Capture the cell that displays the provided text and extract its (X, Y) central coordinate. 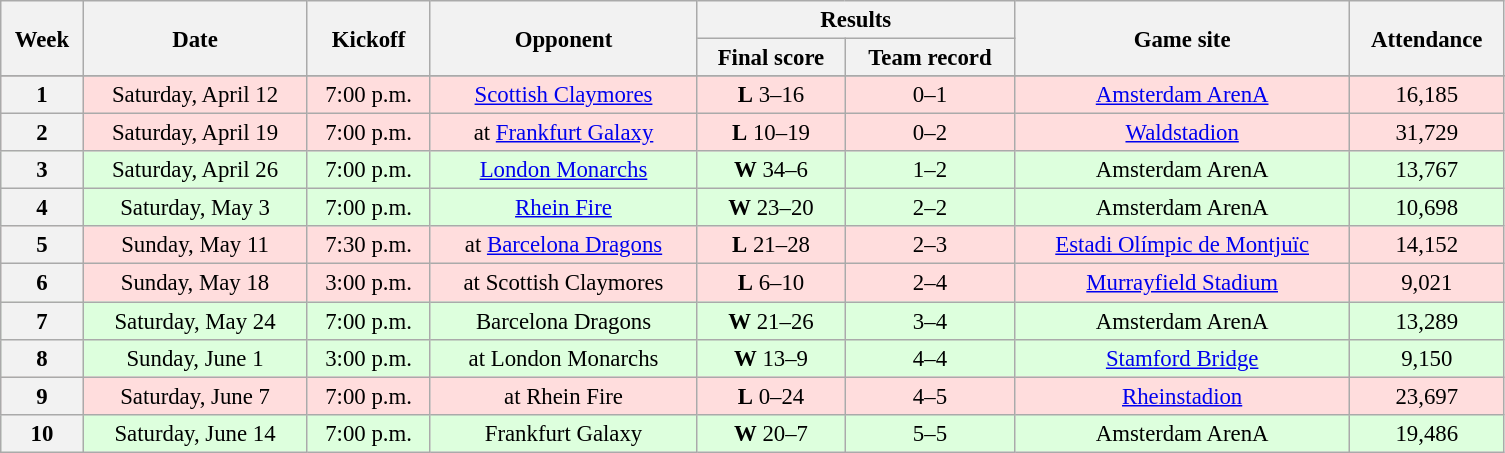
Date (195, 38)
Saturday, May 24 (195, 321)
14,152 (1428, 245)
W 34–6 (771, 170)
9 (42, 396)
7 (42, 321)
10 (42, 433)
13,289 (1428, 321)
19,486 (1428, 433)
4–5 (930, 396)
23,697 (1428, 396)
L 10–19 (771, 133)
Saturday, April 26 (195, 170)
L 3–16 (771, 95)
9,150 (1428, 358)
W 13–9 (771, 358)
W 21–26 (771, 321)
13,767 (1428, 170)
2–2 (930, 208)
1 (42, 95)
2 (42, 133)
Kickoff (368, 38)
Sunday, May 18 (195, 283)
Game site (1182, 38)
Team record (930, 58)
0–2 (930, 133)
3–4 (930, 321)
at Frankfurt Galaxy (564, 133)
at London Monarchs (564, 358)
Saturday, May 3 (195, 208)
Opponent (564, 38)
Rheinstadion (1182, 396)
Scottish Claymores (564, 95)
9,021 (1428, 283)
W 20–7 (771, 433)
Frankfurt Galaxy (564, 433)
Week (42, 38)
4–4 (930, 358)
at Rhein Fire (564, 396)
Estadi Olímpic de Montjuïc (1182, 245)
4 (42, 208)
Waldstadion (1182, 133)
Barcelona Dragons (564, 321)
London Monarchs (564, 170)
at Barcelona Dragons (564, 245)
5–5 (930, 433)
Results (856, 20)
Sunday, June 1 (195, 358)
2–4 (930, 283)
L 6–10 (771, 283)
Saturday, April 19 (195, 133)
Rhein Fire (564, 208)
at Scottish Claymores (564, 283)
Stamford Bridge (1182, 358)
3 (42, 170)
Sunday, May 11 (195, 245)
Saturday, June 7 (195, 396)
Murrayfield Stadium (1182, 283)
8 (42, 358)
1–2 (930, 170)
L 0–24 (771, 396)
L 21–28 (771, 245)
Attendance (1428, 38)
16,185 (1428, 95)
7:30 p.m. (368, 245)
2–3 (930, 245)
Final score (771, 58)
31,729 (1428, 133)
W 23–20 (771, 208)
Saturday, April 12 (195, 95)
5 (42, 245)
Saturday, June 14 (195, 433)
0–1 (930, 95)
10,698 (1428, 208)
6 (42, 283)
